Find where the given text appears and provide that cell's center as (x, y) coordinate. 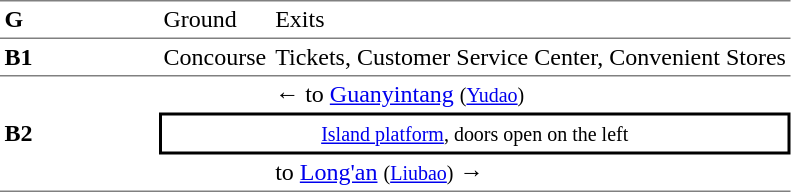
← to Guanyintang (Yudao) (531, 94)
Tickets, Customer Service Center, Convenient Stores (531, 58)
Concourse (215, 58)
to Long'an (Liubao) → (531, 173)
Ground (215, 20)
Island platform, doors open on the left (474, 133)
B1 (80, 58)
B2 (80, 134)
G (80, 20)
Exits (531, 20)
